Capture the cell that displays the provided text and extract its [X, Y] central coordinate. 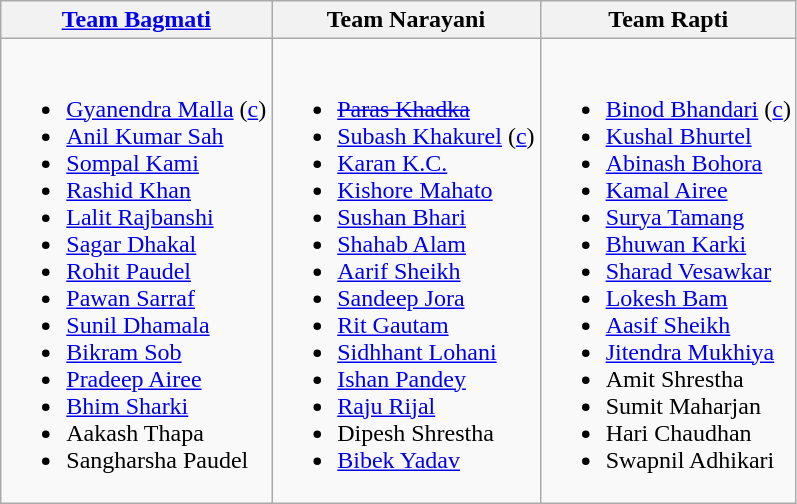
Team Bagmati [136, 20]
Team Narayani [406, 20]
Team Rapti [668, 20]
